Locate the cell with the specified text and output its (X, Y) center coordinate. 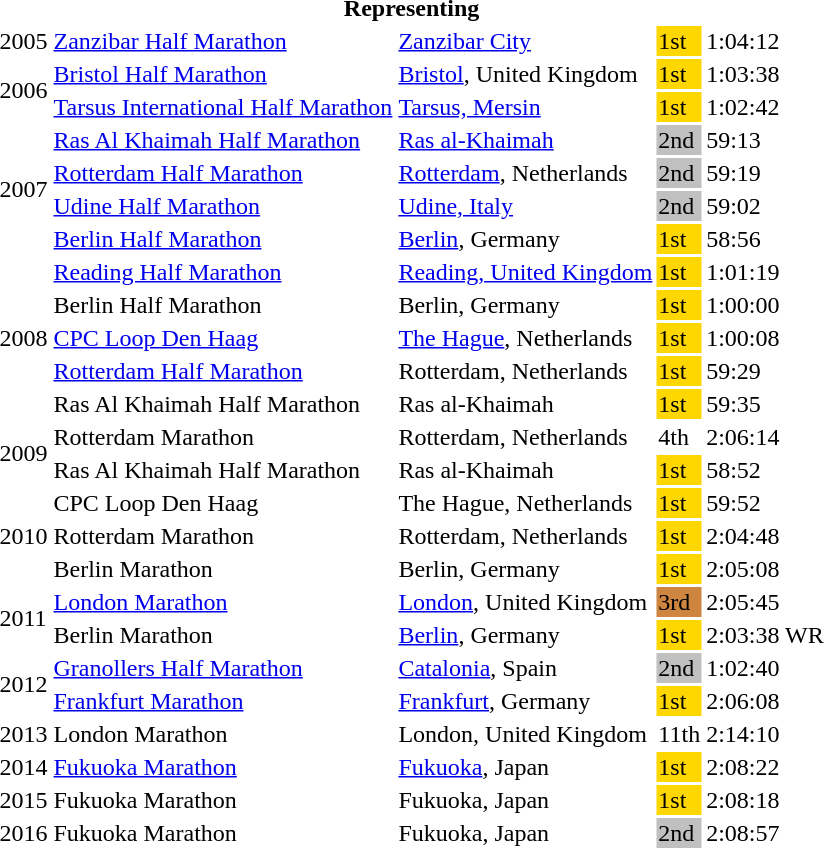
Reading Half Marathon (223, 272)
Tarsus, Mersin (526, 107)
Tarsus International Half Marathon (223, 107)
Udine, Italy (526, 206)
Bristol, United Kingdom (526, 74)
Bristol Half Marathon (223, 74)
Zanzibar City (526, 41)
Frankfurt, Germany (526, 701)
4th (680, 437)
3rd (680, 602)
Frankfurt Marathon (223, 701)
Zanzibar Half Marathon (223, 41)
Reading, United Kingdom (526, 272)
11th (680, 734)
Catalonia, Spain (526, 668)
Udine Half Marathon (223, 206)
Granollers Half Marathon (223, 668)
